Extract the [X, Y] coordinate from the center of the cell holding the provided text.  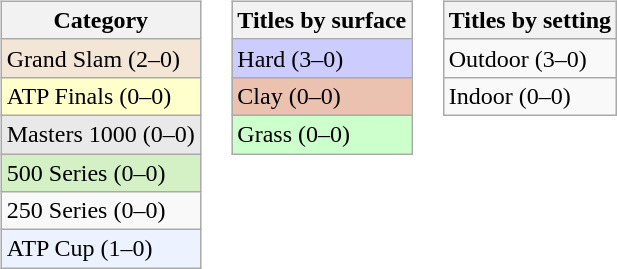
Grand Slam (2–0) [100, 58]
ATP Finals (0–0) [100, 96]
Outdoor (3–0) [530, 58]
Category [100, 20]
500 Series (0–0) [100, 173]
Indoor (0–0) [530, 96]
ATP Cup (1–0) [100, 249]
Hard (3–0) [322, 58]
250 Series (0–0) [100, 211]
Titles by surface [322, 20]
Titles by setting [530, 20]
Grass (0–0) [322, 134]
Clay (0–0) [322, 96]
Masters 1000 (0–0) [100, 134]
